Output the [x, y] coordinate of the center of the cell containing the given text.  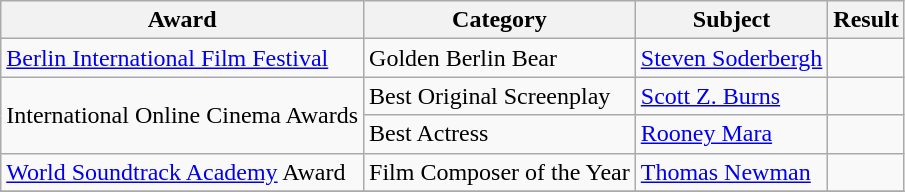
Film Composer of the Year [500, 172]
Award [182, 20]
Best Actress [500, 134]
Result [866, 20]
World Soundtrack Academy Award [182, 172]
International Online Cinema Awards [182, 115]
Category [500, 20]
Steven Soderbergh [732, 58]
Golden Berlin Bear [500, 58]
Thomas Newman [732, 172]
Best Original Screenplay [500, 96]
Scott Z. Burns [732, 96]
Berlin International Film Festival [182, 58]
Subject [732, 20]
Rooney Mara [732, 134]
